Return [X, Y] of the center of cell containing provided text 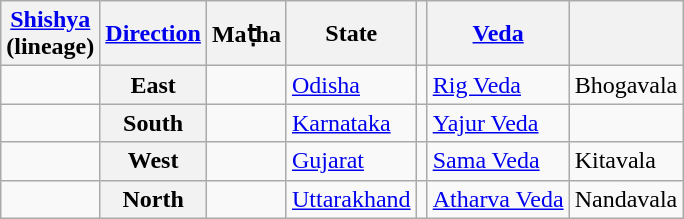
Sama Veda [498, 161]
Odisha [351, 85]
Uttarakhand [351, 199]
East [154, 85]
Direction [154, 34]
Rig Veda [498, 85]
North [154, 199]
Karnataka [351, 123]
South [154, 123]
Gujarat [351, 161]
Nandavala [626, 199]
West [154, 161]
Shishya(lineage) [50, 34]
Bhogavala [626, 85]
Atharva Veda [498, 199]
Kitavala [626, 161]
Maṭha [246, 34]
Veda [498, 34]
State [351, 34]
Yajur Veda [498, 123]
